Identify which cell holds the provided text, then report its [X, Y] central coordinate. 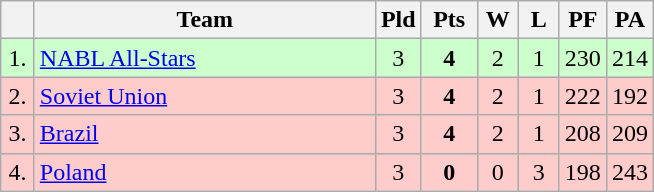
208 [582, 134]
Brazil [204, 134]
W [498, 20]
243 [630, 172]
PA [630, 20]
4. [18, 172]
2. [18, 96]
214 [630, 58]
Pld [398, 20]
230 [582, 58]
1. [18, 58]
192 [630, 96]
NABL All-Stars [204, 58]
Soviet Union [204, 96]
Poland [204, 172]
198 [582, 172]
3. [18, 134]
L [538, 20]
209 [630, 134]
Team [204, 20]
PF [582, 20]
222 [582, 96]
Pts [449, 20]
